Pinpoint the cell where the given text exists, returning its [X, Y] midpoint coordinate. 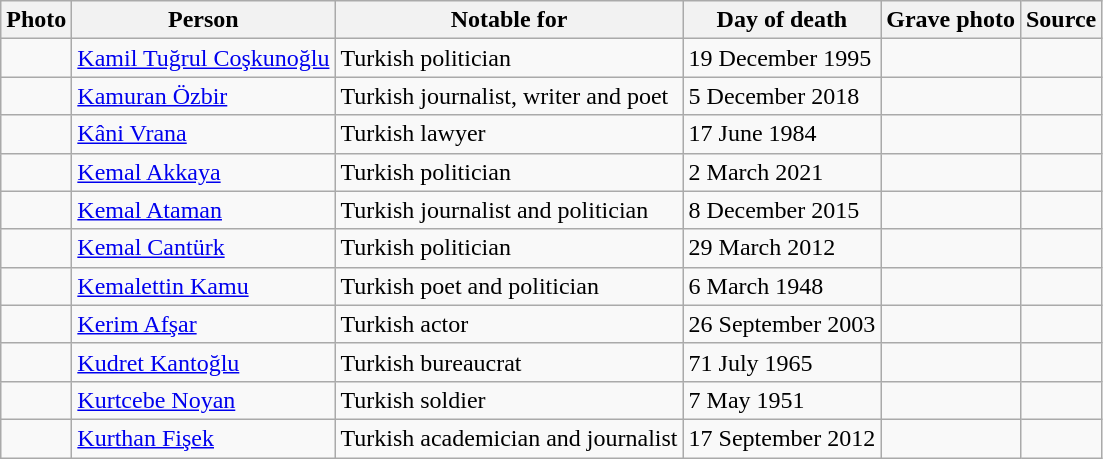
71 July 1965 [782, 362]
Kamil Tuğrul Coşkunoğlu [204, 58]
Notable for [509, 20]
Kemal Cantürk [204, 248]
Kâni Vrana [204, 134]
Turkish lawyer [509, 134]
Turkish journalist, writer and poet [509, 96]
5 December 2018 [782, 96]
Turkish academician and journalist [509, 438]
Turkish poet and politician [509, 286]
6 March 1948 [782, 286]
17 September 2012 [782, 438]
Turkish journalist and politician [509, 210]
2 March 2021 [782, 172]
8 December 2015 [782, 210]
29 March 2012 [782, 248]
Kemal Ataman [204, 210]
Turkish actor [509, 324]
19 December 1995 [782, 58]
Day of death [782, 20]
Kamuran Özbir [204, 96]
Kerim Afşar [204, 324]
Person [204, 20]
7 May 1951 [782, 400]
Turkish soldier [509, 400]
Turkish bureaucrat [509, 362]
Photo [36, 20]
Source [1060, 20]
Grave photo [951, 20]
17 June 1984 [782, 134]
Kurtcebe Noyan [204, 400]
Kurthan Fişek [204, 438]
26 September 2003 [782, 324]
Kemal Akkaya [204, 172]
Kemalettin Kamu [204, 286]
Kudret Kantoğlu [204, 362]
